Pinpoint the cell where the given text exists, returning its (x, y) midpoint coordinate. 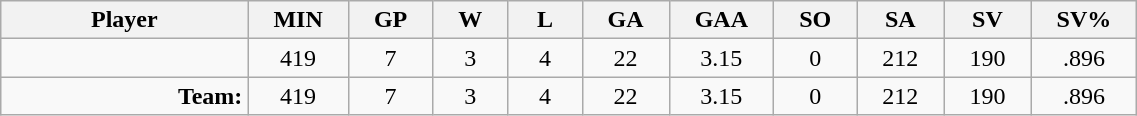
GAA (721, 20)
SV% (1084, 20)
SO (816, 20)
SA (900, 20)
MIN (298, 20)
GP (390, 20)
SV (988, 20)
Player (124, 20)
GA (626, 20)
Team: (124, 96)
W (470, 20)
L (545, 20)
